Determine the [X, Y] coordinate at the center of the cell enclosing the given text.  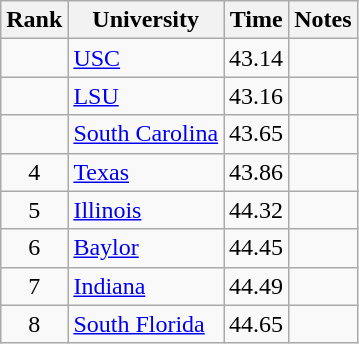
LSU [146, 96]
6 [34, 248]
44.45 [256, 248]
University [146, 20]
44.32 [256, 210]
7 [34, 286]
Rank [34, 20]
5 [34, 210]
Texas [146, 172]
USC [146, 58]
43.14 [256, 58]
4 [34, 172]
South Carolina [146, 134]
44.65 [256, 324]
Illinois [146, 210]
44.49 [256, 286]
43.65 [256, 134]
Baylor [146, 248]
8 [34, 324]
South Florida [146, 324]
43.16 [256, 96]
Notes [323, 20]
Indiana [146, 286]
Time [256, 20]
43.86 [256, 172]
